Capture the cell that displays the provided text and extract its [x, y] central coordinate. 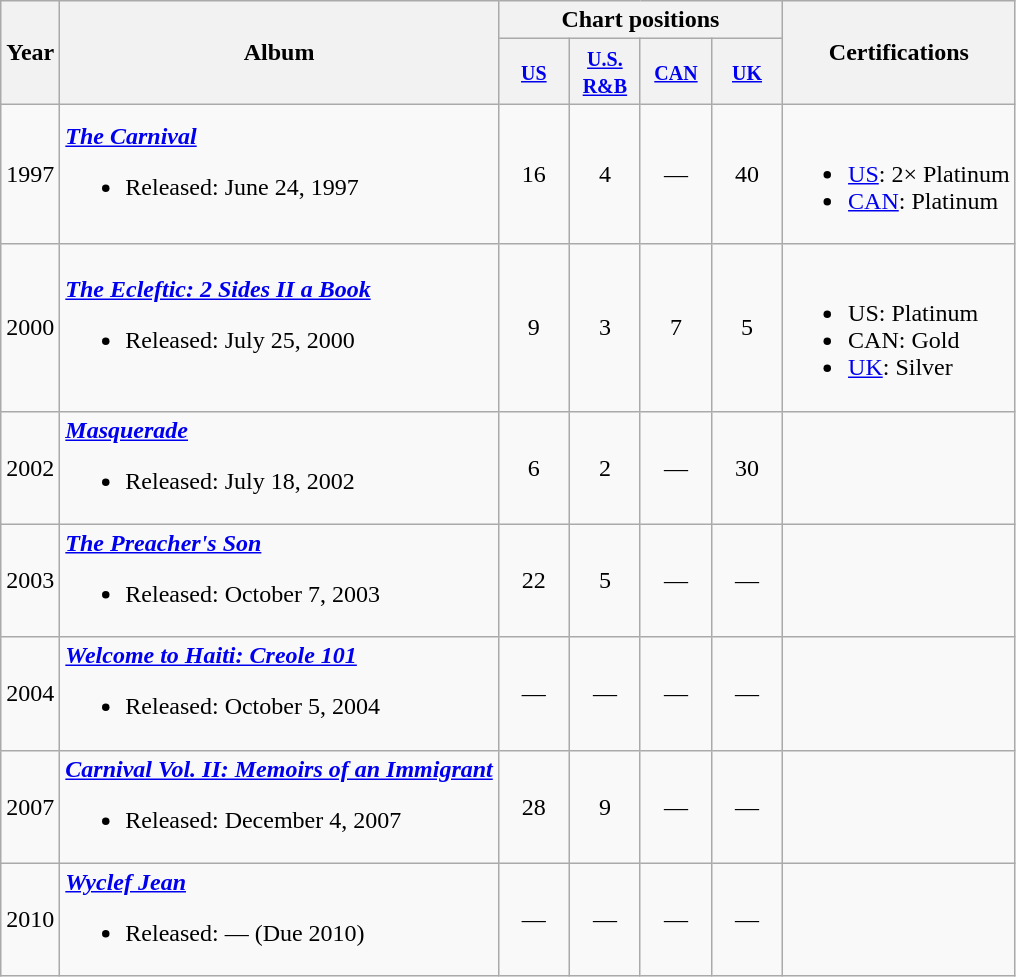
UK [746, 72]
4 [604, 174]
Wyclef JeanReleased: — (Due 2010) [279, 920]
2000 [30, 328]
Chart positions [640, 20]
1997 [30, 174]
US: PlatinumCAN: GoldUK: Silver [900, 328]
2002 [30, 468]
7 [676, 328]
Welcome to Haiti: Creole 101Released: October 5, 2004 [279, 694]
22 [534, 580]
CAN [676, 72]
3 [604, 328]
Album [279, 52]
Carnival Vol. II: Memoirs of an ImmigrantReleased: December 4, 2007 [279, 806]
2004 [30, 694]
30 [746, 468]
2010 [30, 920]
MasqueradeReleased: July 18, 2002 [279, 468]
The CarnivalReleased: June 24, 1997 [279, 174]
2 [604, 468]
16 [534, 174]
6 [534, 468]
Year [30, 52]
The Ecleftic: 2 Sides II a BookReleased: July 25, 2000 [279, 328]
The Preacher's SonReleased: October 7, 2003 [279, 580]
U.S. R&B [604, 72]
2007 [30, 806]
40 [746, 174]
2003 [30, 580]
US [534, 72]
Certifications [900, 52]
US: 2× PlatinumCAN: Platinum [900, 174]
28 [534, 806]
